Pinpoint the cell where the given text exists, returning its (x, y) midpoint coordinate. 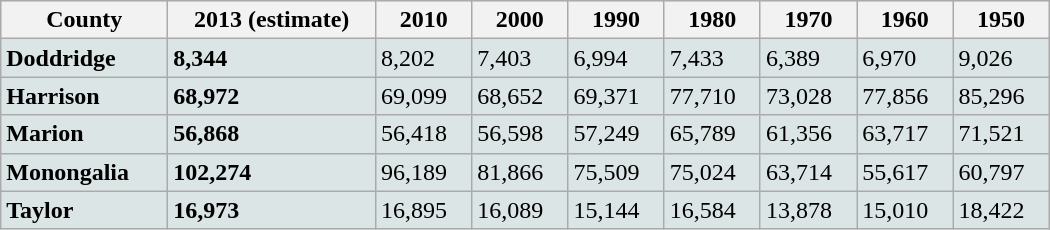
57,249 (616, 134)
16,089 (520, 210)
81,866 (520, 172)
96,189 (424, 172)
63,717 (905, 134)
102,274 (272, 172)
1980 (712, 20)
6,389 (808, 58)
County (84, 20)
75,024 (712, 172)
85,296 (1001, 96)
1960 (905, 20)
73,028 (808, 96)
8,344 (272, 58)
Harrison (84, 96)
71,521 (1001, 134)
7,403 (520, 58)
1990 (616, 20)
68,652 (520, 96)
56,868 (272, 134)
65,789 (712, 134)
56,418 (424, 134)
Doddridge (84, 58)
16,973 (272, 210)
75,509 (616, 172)
8,202 (424, 58)
2013 (estimate) (272, 20)
16,584 (712, 210)
61,356 (808, 134)
16,895 (424, 210)
60,797 (1001, 172)
Taylor (84, 210)
1950 (1001, 20)
9,026 (1001, 58)
13,878 (808, 210)
69,371 (616, 96)
77,856 (905, 96)
68,972 (272, 96)
6,970 (905, 58)
1970 (808, 20)
55,617 (905, 172)
7,433 (712, 58)
77,710 (712, 96)
Monongalia (84, 172)
15,010 (905, 210)
69,099 (424, 96)
Marion (84, 134)
15,144 (616, 210)
2010 (424, 20)
63,714 (808, 172)
56,598 (520, 134)
2000 (520, 20)
6,994 (616, 58)
18,422 (1001, 210)
